Detect which cell encompasses the target text, then output its [x, y] center coordinate. 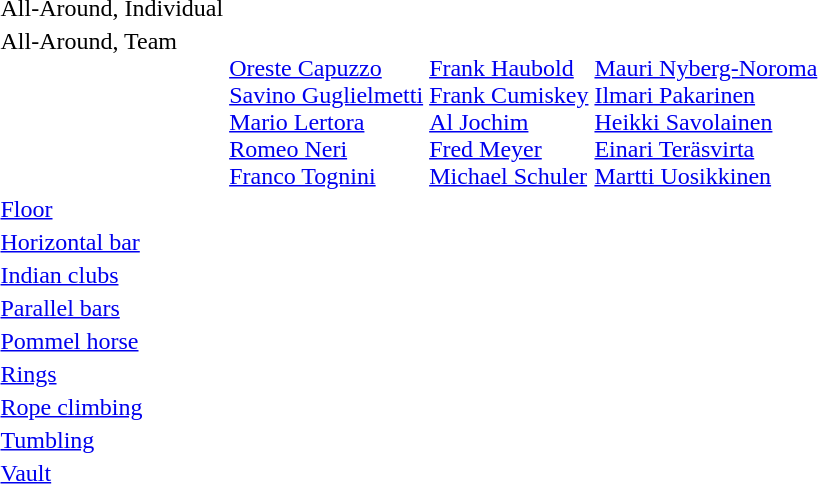
Oreste CapuzzoSavino GuglielmettiMario LertoraRomeo NeriFranco Tognini [326, 108]
Frank HauboldFrank CumiskeyAl JochimFred MeyerMichael Schuler [509, 108]
